Return the [X, Y] coordinate for the center point of the cell that contains the specified text.  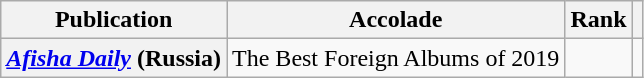
The Best Foreign Albums of 2019 [396, 58]
Publication [114, 20]
Rank [598, 20]
Afisha Daily (Russia) [114, 58]
Accolade [396, 20]
